Determine the (x, y) coordinate at the center of the cell enclosing the given text.  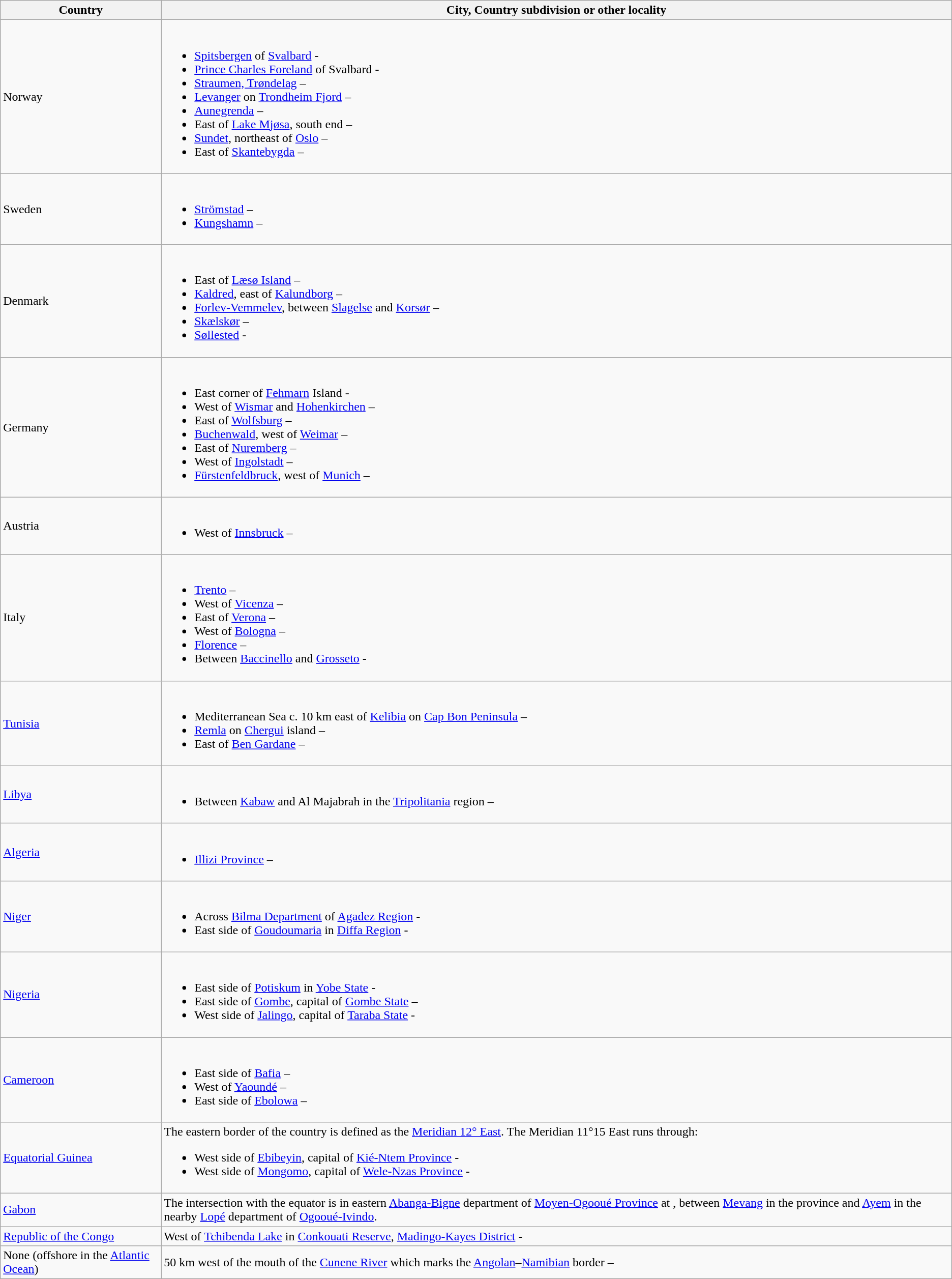
Sweden (81, 209)
Austria (81, 526)
Niger (81, 916)
Equatorial Guinea (81, 1158)
50 km west of the mouth of the Cunene River which marks the Angolan–Namibian border – (556, 1263)
Libya (81, 795)
Norway (81, 97)
East side of Potiskum in Yobe State - East side of Gombe, capital of Gombe State – West side of Jalingo, capital of Taraba State - (556, 994)
East side of Bafia – West of Yaoundé – East side of Ebolowa – (556, 1080)
Country (81, 10)
Italy (81, 618)
City, Country subdivision or other locality (556, 10)
West of Tchibenda Lake in Conkouati Reserve, Madingo-Kayes District - (556, 1236)
Strömstad – Kungshamn – (556, 209)
Illizi Province – (556, 852)
Trento – West of Vicenza – East of Verona – West of Bologna – Florence – Between Baccinello and Grosseto - (556, 618)
Republic of the Congo (81, 1236)
Algeria (81, 852)
None (offshore in the Atlantic Ocean) (81, 1263)
East of Læsø Island – Kaldred, east of Kalundborg – Forlev-Vemmelev, between Slagelse and Korsør – Skælskør – Søllested - (556, 301)
Germany (81, 427)
Gabon (81, 1210)
Between Kabaw and Al Majabrah in the Tripolitania region – (556, 795)
West of Innsbruck – (556, 526)
Tunisia (81, 723)
Cameroon (81, 1080)
Mediterranean Sea c. 10 km east of Kelibia on Cap Bon Peninsula – Remla on Chergui island – East of Ben Gardane – (556, 723)
Denmark (81, 301)
Across Bilma Department of Agadez Region - East side of Goudoumaria in Diffa Region - (556, 916)
Nigeria (81, 994)
